Search for the cell housing the specified text and yield its (X, Y) center coordinate. 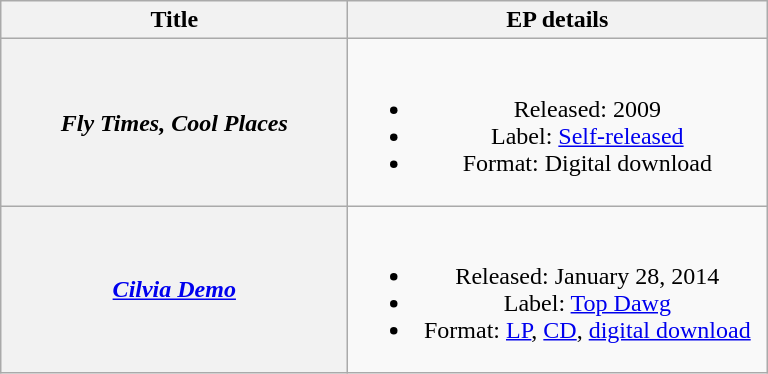
Title (174, 20)
Cilvia Demo (174, 290)
Released: January 28, 2014Label: Top DawgFormat: LP, CD, digital download (558, 290)
Fly Times, Cool Places (174, 122)
EP details (558, 20)
Released: 2009Label: Self-releasedFormat: Digital download (558, 122)
